For the text-containing cell, return its midpoint in [x, y] coordinate format. 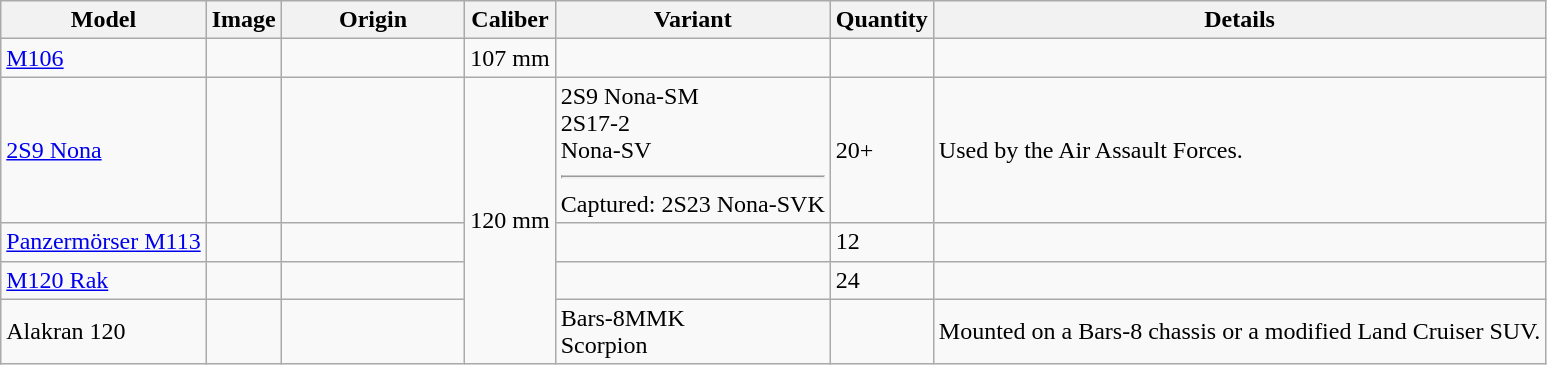
Alakran 120 [104, 332]
120 mm [510, 220]
Origin [373, 20]
Panzermörser M113 [104, 242]
107 mm [510, 58]
Used by the Air Assault Forces. [1240, 150]
M106 [104, 58]
Model [104, 20]
20+ [882, 150]
2S9 Nona [104, 150]
M120 Rak [104, 280]
Caliber [510, 20]
Quantity [882, 20]
Details [1240, 20]
12 [882, 242]
Variant [692, 20]
24 [882, 280]
Image [244, 20]
Mounted on a Bars-8 chassis or a modified Land Cruiser SUV. [1240, 332]
Bars-8MMKScorpion [692, 332]
2S9 Nona-SM2S17-2Nona-SV Captured: 2S23 Nona-SVK [692, 150]
